Extract the (X, Y) coordinate from the center of the cell holding the provided text.  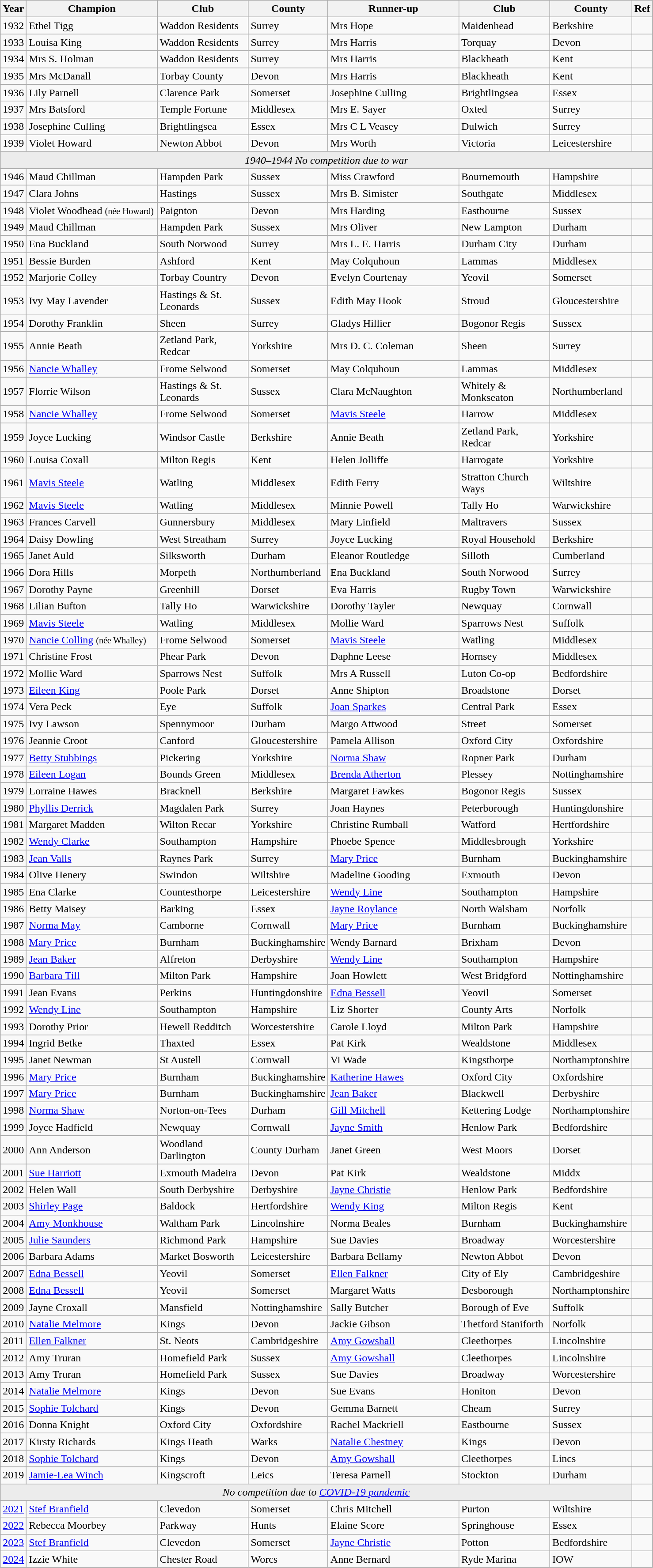
Stroud (504, 300)
Jamie-Lea Winch (92, 1475)
Helen Wall (92, 1190)
2003 (13, 1206)
Helen Jolliffe (393, 460)
Wendy Barnard (393, 942)
Warks (288, 1442)
Clarence Park (203, 93)
Thetford Staniforth (504, 1324)
Eileen Logan (92, 774)
Parkway (203, 1526)
Chris Mitchell (393, 1509)
Margaret Madden (92, 825)
Spennymoor (203, 724)
2002 (13, 1190)
Canford (203, 741)
Countesthorpe (203, 892)
1957 (13, 391)
Champion (92, 9)
Borough of Eve (504, 1307)
1935 (13, 76)
Torbay County (203, 76)
Violet Woodhead (née Howard) (92, 211)
1987 (13, 926)
Izzie White (92, 1559)
Worcs (288, 1559)
Katherine Hawes (393, 1077)
1990 (13, 976)
Gunnersbury (203, 522)
Market Bosworth (203, 1257)
Peterborough (504, 808)
1959 (13, 437)
1977 (13, 757)
2006 (13, 1257)
Torbay Country (203, 278)
Rugby Town (504, 589)
1981 (13, 825)
1936 (13, 93)
Mrs D. C. Coleman (393, 346)
1975 (13, 724)
Mrs Batsford (92, 110)
2011 (13, 1341)
Durham City (504, 244)
Mrs L. E. Harris (393, 244)
Louisa Coxall (92, 460)
1952 (13, 278)
Ena Clarke (92, 892)
Daisy Dowling (92, 539)
Margo Attwood (393, 724)
Ivy Lawson (92, 724)
Desborough (504, 1290)
Potton (504, 1542)
1954 (13, 323)
Wendy King (393, 1206)
Norma Beales (393, 1223)
Wilton Recar (203, 825)
2017 (13, 1442)
1988 (13, 942)
Mrs Oliver (393, 227)
1973 (13, 690)
Plessey (504, 774)
1938 (13, 126)
Violet Howard (92, 143)
2000 (13, 1150)
1948 (13, 211)
Jean Evans (92, 993)
Maidenhead (504, 26)
Alfreton (203, 959)
Mrs Worth (393, 143)
1974 (13, 707)
Street (504, 724)
Clara Johns (92, 193)
Barbara Till (92, 976)
Mrs S. Holman (92, 59)
1989 (13, 959)
Bessie Burden (92, 261)
Wendy Clarke (92, 842)
Eye (203, 707)
1966 (13, 573)
Hewell Redditch (203, 1026)
Blackwell (504, 1094)
1996 (13, 1077)
Daphne Leese (393, 657)
1937 (13, 110)
1940–1944 No competition due to war (326, 160)
City of Ely (504, 1273)
Pickering (203, 757)
Sue Evans (393, 1391)
Shirley Page (92, 1206)
Hunts (288, 1526)
Elaine Score (393, 1526)
Clara McNaughton (393, 391)
Barking (203, 909)
Greenhill (203, 589)
1946 (13, 177)
Pamela Allison (393, 741)
Vera Peck (92, 707)
Cumberland (591, 556)
Dulwich (504, 126)
Teresa Parnell (393, 1475)
Eleanor Routledge (393, 556)
Jeannie Croot (92, 741)
2001 (13, 1173)
Magdalen Park (203, 808)
Dorothy Payne (92, 589)
No competition due to COVID-19 pandemic (316, 1492)
Year (13, 9)
2022 (13, 1526)
Nancie Colling (née Whalley) (92, 640)
Natalie Chestney (393, 1442)
2021 (13, 1509)
2015 (13, 1408)
Baldock (203, 1206)
Camborne (203, 926)
1982 (13, 842)
1992 (13, 1009)
New Lampton (504, 227)
1991 (13, 993)
1951 (13, 261)
Phear Park (203, 657)
Mrs E. Sayer (393, 110)
Norton-on-Tees (203, 1111)
1980 (13, 808)
1955 (13, 346)
Leics (288, 1475)
1985 (13, 892)
Harrogate (504, 460)
Purton (504, 1509)
1993 (13, 1026)
Middlesbrough (504, 842)
Joyce Hadfield (92, 1127)
1958 (13, 414)
St. Neots (203, 1341)
1933 (13, 42)
Christine Frost (92, 657)
Stockton (504, 1475)
Florrie Wilson (92, 391)
Honiton (504, 1391)
Broadstone (504, 690)
Bounds Green (203, 774)
Sally Butcher (393, 1307)
Julie Saunders (92, 1240)
1971 (13, 657)
Bournemouth (504, 177)
Joan Haynes (393, 808)
Olive Henery (92, 875)
1953 (13, 300)
Marjorie Colley (92, 278)
Edith May Hook (393, 300)
Thaxted (203, 1043)
Anne Bernard (393, 1559)
Amy Monkhouse (92, 1223)
Royal Household (504, 539)
1994 (13, 1043)
1932 (13, 26)
Ref (642, 9)
Christine Rumball (393, 825)
Central Park (504, 707)
Edith Ferry (393, 482)
1979 (13, 791)
1965 (13, 556)
Mrs McDanall (92, 76)
1997 (13, 1094)
Mary Linfield (393, 522)
North Walsham (504, 909)
Lincs (591, 1458)
1960 (13, 460)
Jayne Smith (393, 1127)
Frances Carvell (92, 522)
1939 (13, 143)
Exmouth Madeira (203, 1173)
IOW (591, 1559)
Springhouse (504, 1526)
Dorothy Prior (92, 1026)
Dora Hills (92, 573)
Jayne Croxall (92, 1307)
Mrs C L Veasey (393, 126)
Minnie Powell (393, 505)
Janet Auld (92, 556)
Stratton Church Ways (504, 482)
Exmouth (504, 875)
Maltravers (504, 522)
Kings Heath (203, 1442)
Ropner Park (504, 757)
Runner-up (393, 9)
1984 (13, 875)
Oxted (504, 110)
Cheam (504, 1408)
1964 (13, 539)
Poole Park (203, 690)
Miss Crawford (393, 177)
2007 (13, 1273)
Watford (504, 825)
Anne Shipton (393, 690)
Brixham (504, 942)
Phoebe Spence (393, 842)
Ethel Tigg (92, 26)
1976 (13, 741)
Gill Mitchell (393, 1111)
Torquay (504, 42)
Barbara Bellamy (393, 1257)
Mrs Harding (393, 211)
Perkins (203, 993)
Joan Sparkes (393, 707)
2014 (13, 1391)
Donna Knight (92, 1425)
1963 (13, 522)
Richmond Park (203, 1240)
St Austell (203, 1060)
Waltham Park (203, 1223)
1998 (13, 1111)
2009 (13, 1307)
Temple Fortune (203, 110)
Carole Lloyd (393, 1026)
Kingscroft (203, 1475)
1978 (13, 774)
2018 (13, 1458)
Margaret Fawkes (393, 791)
Janet Newman (92, 1060)
Harrow (504, 414)
1961 (13, 482)
1986 (13, 909)
1999 (13, 1127)
Gemma Barnett (393, 1408)
2005 (13, 1240)
Jackie Gibson (393, 1324)
Joan Howlett (393, 976)
1934 (13, 59)
Norma May (92, 926)
1970 (13, 640)
Windsor Castle (203, 437)
Whitely & Monkseaton (504, 391)
1995 (13, 1060)
Woodland Darlington (203, 1150)
West Streatham (203, 539)
Vi Wade (393, 1060)
Chester Road (203, 1559)
1972 (13, 673)
Hastings (203, 193)
Bracknell (203, 791)
Brenda Atherton (393, 774)
Louisa King (92, 42)
1949 (13, 227)
County Durham (288, 1150)
Betty Maisey (92, 909)
1969 (13, 623)
Silloth (504, 556)
2024 (13, 1559)
Ingrid Betke (92, 1043)
Kettering Lodge (504, 1111)
Ann Anderson (92, 1150)
Victoria (504, 143)
Rachel Mackriell (393, 1425)
Raynes Park (203, 858)
1967 (13, 589)
Janet Green (393, 1150)
County Arts (504, 1009)
1983 (13, 858)
Gladys Hillier (393, 323)
Barbara Adams (92, 1257)
Sue Harriott (92, 1173)
Eva Harris (393, 589)
1962 (13, 505)
Lorraine Hawes (92, 791)
Ashford (203, 261)
Swindon (203, 875)
West Bridgford (504, 976)
Phyllis Derrick (92, 808)
Kirsty Richards (92, 1442)
Kingsthorpe (504, 1060)
Hornsey (504, 657)
2019 (13, 1475)
Mansfield (203, 1307)
Southgate (504, 193)
South Derbyshire (203, 1190)
Madeline Gooding (393, 875)
1956 (13, 369)
Margaret Watts (393, 1290)
Betty Stubbings (92, 757)
2023 (13, 1542)
Ivy May Lavender (92, 300)
2012 (13, 1358)
Rebecca Moorbey (92, 1526)
Dorothy Franklin (92, 323)
Jean Valls (92, 858)
Paignton (203, 211)
Liz Shorter (393, 1009)
West Moors (504, 1150)
Lily Parnell (92, 93)
2013 (13, 1375)
1950 (13, 244)
2016 (13, 1425)
Mrs A Russell (393, 673)
1968 (13, 606)
Mrs B. Simister (393, 193)
Luton Co-op (504, 673)
Lilian Bufton (92, 606)
2010 (13, 1324)
Dorothy Tayler (393, 606)
Jayne Roylance (393, 909)
Mrs Hope (393, 26)
Silksworth (203, 556)
Middx (591, 1173)
2004 (13, 1223)
Morpeth (203, 573)
Eileen King (92, 690)
Ryde Marina (504, 1559)
2008 (13, 1290)
Evelyn Courtenay (393, 278)
1947 (13, 193)
